From the cell containing the given text, extract its center point as [x, y] coordinate. 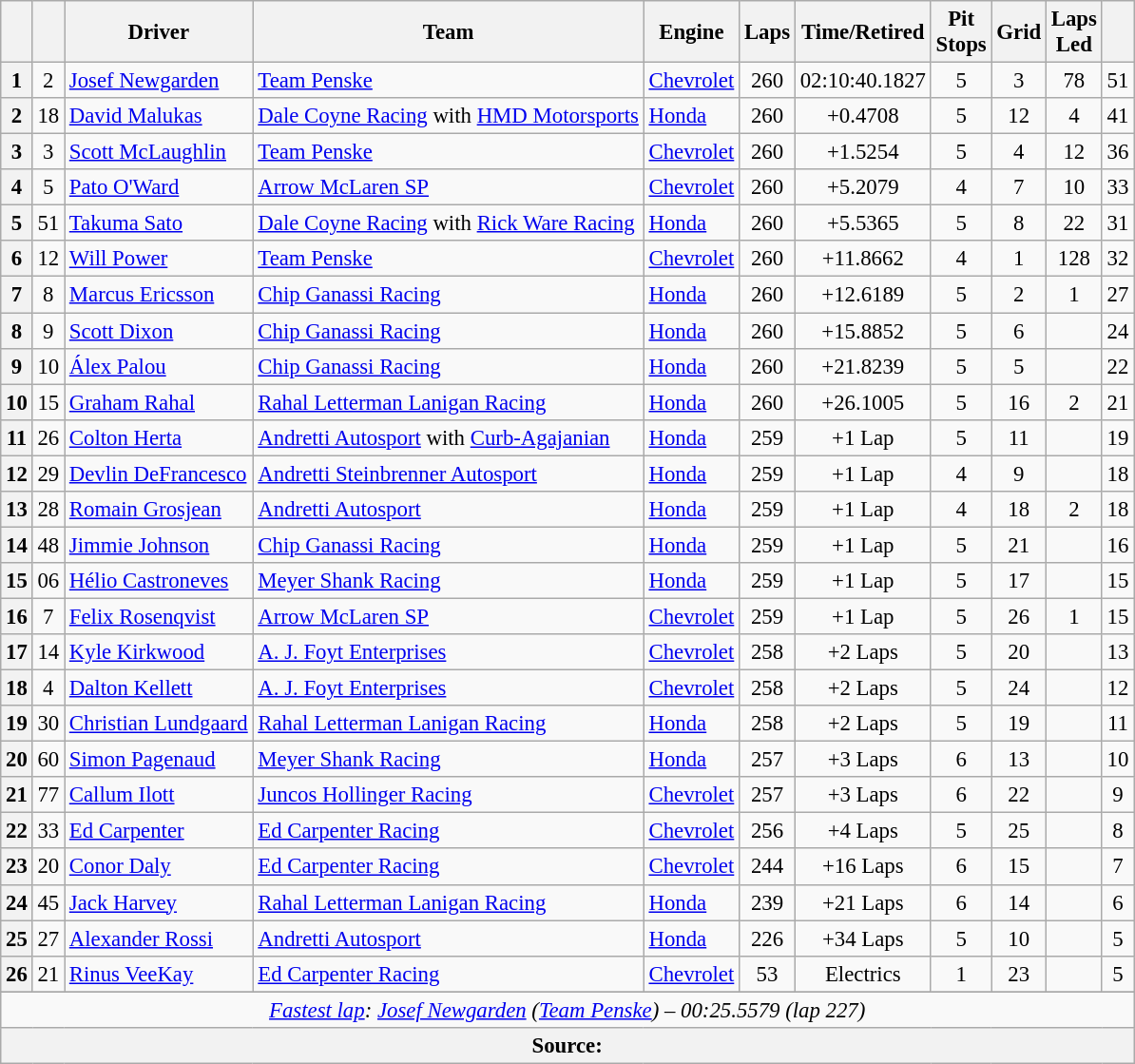
Dale Coyne Racing with Rick Ware Racing [449, 223]
Time/Retired [863, 32]
Christian Lundgaard [160, 724]
Simon Pagenaud [160, 760]
Grid [1019, 32]
Will Power [160, 260]
David Malukas [160, 116]
+12.6189 [863, 295]
Juncos Hollinger Racing [449, 795]
LapsLed [1074, 32]
Kyle Kirkwood [160, 652]
Electrics [863, 974]
+15.8852 [863, 331]
02:10:40.1827 [863, 81]
29 [48, 474]
Takuma Sato [160, 223]
53 [768, 974]
28 [48, 510]
+1.5254 [863, 152]
Scott McLaughlin [160, 152]
+0.4708 [863, 116]
06 [48, 581]
Jimmie Johnson [160, 545]
Felix Rosenqvist [160, 616]
41 [1118, 116]
Dale Coyne Racing with HMD Motorsports [449, 116]
31 [1118, 223]
+34 Laps [863, 938]
Source: [567, 1046]
Driver [160, 32]
Romain Grosjean [160, 510]
30 [48, 724]
45 [48, 902]
+26.1005 [863, 402]
+11.8662 [863, 260]
Álex Palou [160, 366]
60 [48, 760]
77 [48, 795]
+21 Laps [863, 902]
+5.2079 [863, 187]
78 [1074, 81]
Hélio Castroneves [160, 581]
Engine [691, 32]
Marcus Ericsson [160, 295]
Team [449, 32]
Callum Ilott [160, 795]
+21.8239 [863, 366]
Josef Newgarden [160, 81]
Jack Harvey [160, 902]
48 [48, 545]
32 [1118, 260]
Graham Rahal [160, 402]
Scott Dixon [160, 331]
Rinus VeeKay [160, 974]
Alexander Rossi [160, 938]
PitStops [961, 32]
239 [768, 902]
Pato O'Ward [160, 187]
+5.5365 [863, 223]
+16 Laps [863, 867]
Laps [768, 32]
Andretti Autosport with Curb-Agajanian [449, 437]
Colton Herta [160, 437]
128 [1074, 260]
Andretti Steinbrenner Autosport [449, 474]
36 [1118, 152]
256 [768, 831]
Fastest lap: Josef Newgarden (Team Penske) – 00:25.5579 (lap 227) [567, 1010]
244 [768, 867]
Ed Carpenter [160, 831]
Conor Daly [160, 867]
226 [768, 938]
Dalton Kellett [160, 688]
+4 Laps [863, 831]
Devlin DeFrancesco [160, 474]
